Return the (X, Y) coordinate for the center point of the cell that contains the specified text.  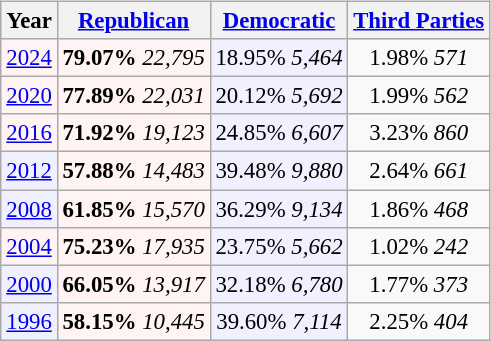
1.02% 242 (419, 246)
79.07% 22,795 (134, 58)
77.89% 22,031 (134, 96)
18.95% 5,464 (279, 58)
1.77% 373 (419, 284)
Democratic (279, 21)
58.15% 10,445 (134, 321)
2024 (29, 58)
20.12% 5,692 (279, 96)
1.86% 468 (419, 209)
39.48% 9,880 (279, 171)
32.18% 6,780 (279, 284)
39.60% 7,114 (279, 321)
3.23% 860 (419, 133)
2008 (29, 209)
2020 (29, 96)
2.64% 661 (419, 171)
1.98% 571 (419, 58)
Year (29, 21)
1996 (29, 321)
66.05% 13,917 (134, 284)
36.29% 9,134 (279, 209)
61.85% 15,570 (134, 209)
2.25% 404 (419, 321)
75.23% 17,935 (134, 246)
2000 (29, 284)
2016 (29, 133)
Republican (134, 21)
57.88% 14,483 (134, 171)
1.99% 562 (419, 96)
2004 (29, 246)
23.75% 5,662 (279, 246)
71.92% 19,123 (134, 133)
Third Parties (419, 21)
24.85% 6,607 (279, 133)
2012 (29, 171)
